Return [x, y] of the center of cell containing provided text 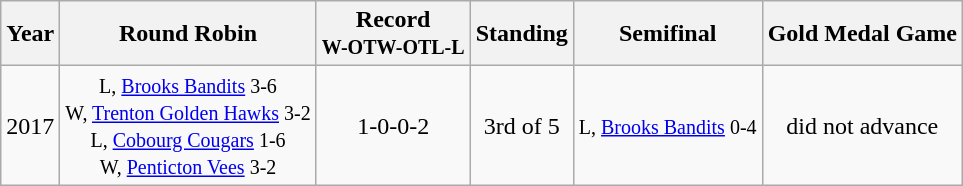
1-0-0-2 [393, 126]
3rd of 5 [522, 126]
did not advance [862, 126]
Gold Medal Game [862, 34]
Semifinal [668, 34]
RecordW-OTW-OTL-L [393, 34]
Standing [522, 34]
L, Brooks Bandits 3-6W, Trenton Golden Hawks 3-2L, Cobourg Cougars 1-6W, Penticton Vees 3-2 [188, 126]
Year [30, 34]
2017 [30, 126]
L, Brooks Bandits 0-4 [668, 126]
Round Robin [188, 34]
